Find where the given text appears and provide that cell's center as (x, y) coordinate. 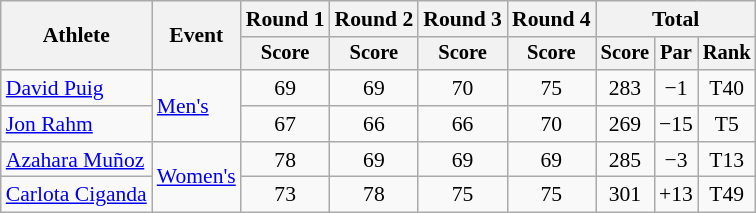
Round 1 (286, 19)
Jon Rahm (76, 124)
T49 (727, 195)
T5 (727, 124)
−1 (676, 88)
Round 4 (552, 19)
285 (625, 160)
67 (286, 124)
301 (625, 195)
Men's (196, 106)
Rank (727, 54)
−3 (676, 160)
Athlete (76, 36)
+13 (676, 195)
T40 (727, 88)
T13 (727, 160)
Women's (196, 178)
283 (625, 88)
−15 (676, 124)
Carlota Ciganda (76, 195)
David Puig (76, 88)
Par (676, 54)
73 (286, 195)
Event (196, 36)
Round 3 (462, 19)
Total (676, 19)
269 (625, 124)
Round 2 (374, 19)
Azahara Muñoz (76, 160)
